Extract the (X, Y) coordinate from the center of the cell holding the provided text.  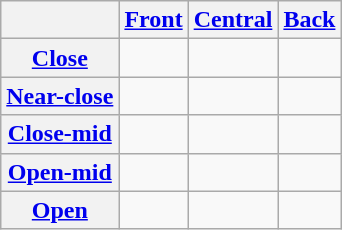
Back (310, 20)
Close-mid (60, 134)
Open-mid (60, 172)
Central (233, 20)
Near-close (60, 96)
Open (60, 210)
Close (60, 58)
Front (154, 20)
